Capture the cell that displays the provided text and extract its [x, y] central coordinate. 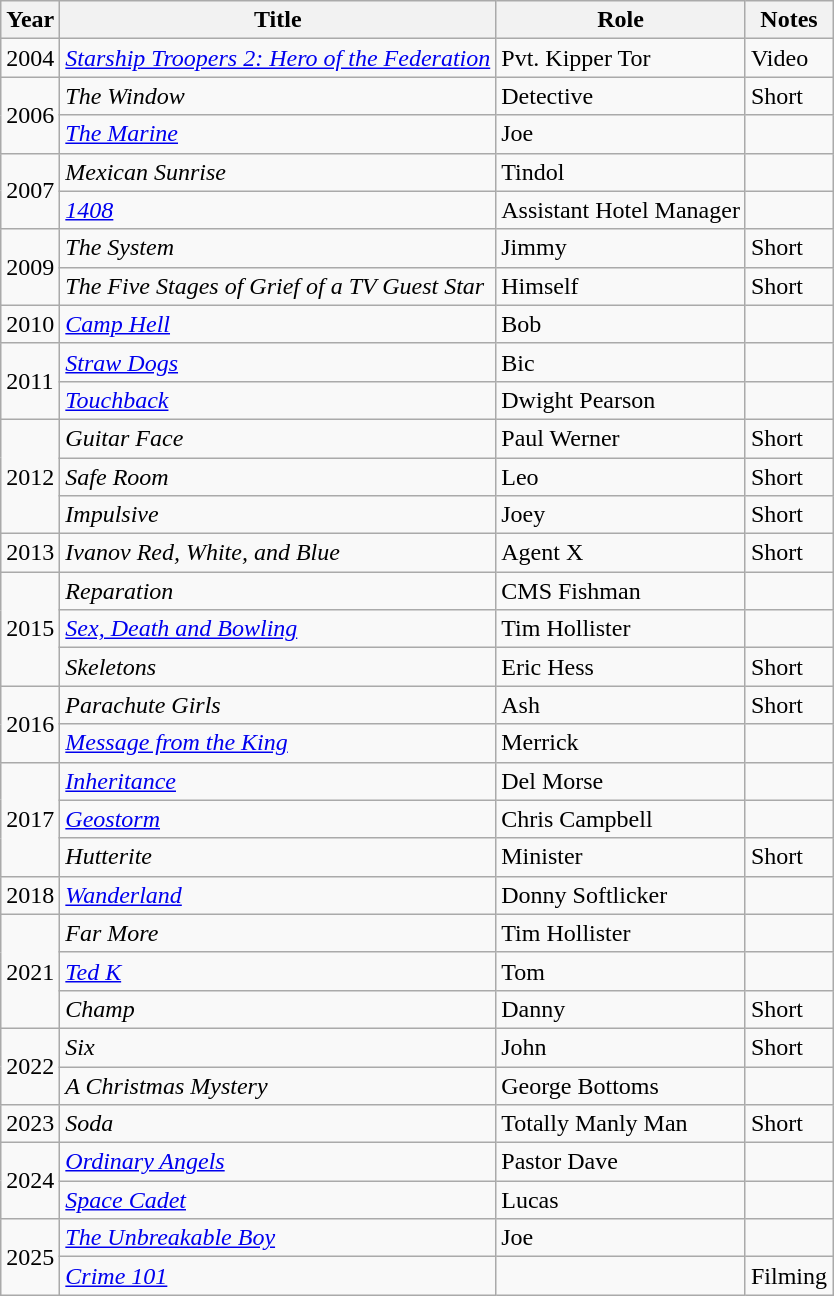
Ted K [278, 971]
Touchback [278, 400]
2007 [30, 191]
Ash [621, 705]
2012 [30, 476]
Far More [278, 933]
1408 [278, 210]
Role [621, 20]
Leo [621, 477]
Sex, Death and Bowling [278, 629]
Bob [621, 324]
Chris Campbell [621, 819]
2013 [30, 553]
Jimmy [621, 248]
Year [30, 20]
Impulsive [278, 515]
Title [278, 20]
2016 [30, 724]
Space Cadet [278, 1200]
2021 [30, 971]
Ivanov Red, White, and Blue [278, 553]
Six [278, 1047]
Tom [621, 971]
Eric Hess [621, 667]
John [621, 1047]
Mexican Sunrise [278, 172]
2011 [30, 381]
CMS Fishman [621, 591]
Guitar Face [278, 438]
Merrick [621, 743]
2010 [30, 324]
Del Morse [621, 781]
Hutterite [278, 857]
2017 [30, 819]
Camp Hell [278, 324]
The Marine [278, 134]
Lucas [621, 1200]
Bic [621, 362]
2009 [30, 267]
2024 [30, 1181]
Soda [278, 1124]
Safe Room [278, 477]
Geostorm [278, 819]
Danny [621, 1009]
Champ [278, 1009]
2015 [30, 629]
2004 [30, 58]
The Window [278, 96]
Dwight Pearson [621, 400]
Crime 101 [278, 1276]
Skeletons [278, 667]
Filming [788, 1276]
Himself [621, 286]
The Unbreakable Boy [278, 1238]
Minister [621, 857]
Ordinary Angels [278, 1162]
Tindol [621, 172]
2023 [30, 1124]
Totally Manly Man [621, 1124]
2006 [30, 115]
The Five Stages of Grief of a TV Guest Star [278, 286]
Message from the King [278, 743]
George Bottoms [621, 1085]
Inheritance [278, 781]
Straw Dogs [278, 362]
2022 [30, 1066]
Wanderland [278, 895]
The System [278, 248]
Paul Werner [621, 438]
Joey [621, 515]
2025 [30, 1257]
Notes [788, 20]
Parachute Girls [278, 705]
Starship Troopers 2: Hero of the Federation [278, 58]
Video [788, 58]
Pvt. Kipper Tor [621, 58]
A Christmas Mystery [278, 1085]
Donny Softlicker [621, 895]
2018 [30, 895]
Reparation [278, 591]
Assistant Hotel Manager [621, 210]
Detective [621, 96]
Agent X [621, 553]
Pastor Dave [621, 1162]
